Search for the cell housing the specified text and yield its [X, Y] center coordinate. 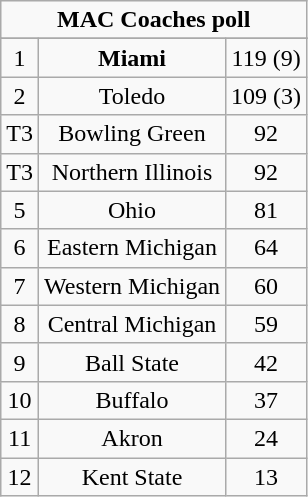
59 [266, 324]
Bowling Green [132, 134]
109 (3) [266, 96]
24 [266, 438]
Central Michigan [132, 324]
37 [266, 400]
8 [20, 324]
9 [20, 362]
2 [20, 96]
Eastern Michigan [132, 248]
64 [266, 248]
119 (9) [266, 58]
11 [20, 438]
Northern Illinois [132, 172]
1 [20, 58]
MAC Coaches poll [154, 20]
13 [266, 477]
Kent State [132, 477]
6 [20, 248]
Western Michigan [132, 286]
Buffalo [132, 400]
Ball State [132, 362]
Ohio [132, 210]
10 [20, 400]
81 [266, 210]
60 [266, 286]
7 [20, 286]
42 [266, 362]
12 [20, 477]
Akron [132, 438]
Toledo [132, 96]
Miami [132, 58]
5 [20, 210]
